Scan for the cell matching the given text and deliver its [x, y] coordinate at center. 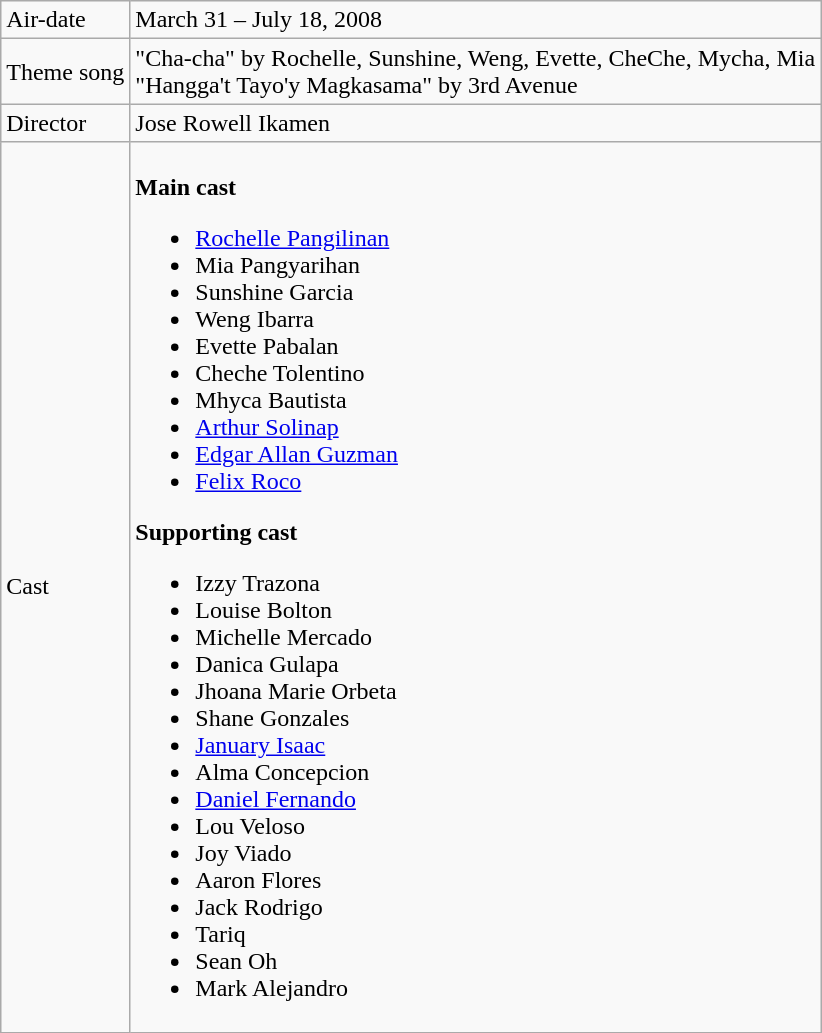
"Cha-cha" by Rochelle, Sunshine, Weng, Evette, CheChe, Mycha, Mia "Hangga't Tayo'y Magkasama" by 3rd Avenue [476, 72]
Cast [66, 587]
Theme song [66, 72]
Jose Rowell Ikamen [476, 123]
Director [66, 123]
March 31 – July 18, 2008 [476, 20]
Air-date [66, 20]
